For the text-containing cell, return its midpoint in [x, y] coordinate format. 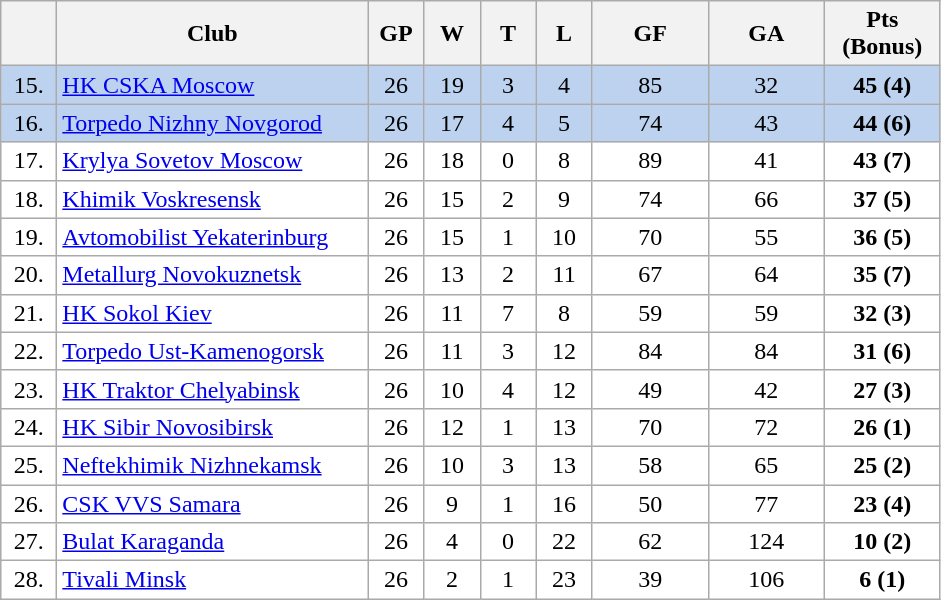
Khimik Voskresensk [212, 199]
Krylya Sovetov Moscow [212, 161]
31 (6) [882, 351]
65 [766, 465]
18. [29, 199]
17 [452, 123]
43 (7) [882, 161]
Torpedo Nizhny Novgorod [212, 123]
27. [29, 542]
GA [766, 34]
37 (5) [882, 199]
77 [766, 503]
HK Traktor Chelyabinsk [212, 389]
5 [564, 123]
25. [29, 465]
25 (2) [882, 465]
6 (1) [882, 580]
HK Sokol Kiev [212, 313]
66 [766, 199]
Pts (Bonus) [882, 34]
Tivali Minsk [212, 580]
89 [650, 161]
85 [650, 85]
32 [766, 85]
Bulat Karaganda [212, 542]
44 (6) [882, 123]
22 [564, 542]
26 (1) [882, 427]
7 [508, 313]
17. [29, 161]
28. [29, 580]
W [452, 34]
72 [766, 427]
26. [29, 503]
Metallurg Novokuznetsk [212, 275]
23 (4) [882, 503]
Torpedo Ust-Kamenogorsk [212, 351]
45 (4) [882, 85]
32 (3) [882, 313]
HK Sibir Novosibirsk [212, 427]
62 [650, 542]
35 (7) [882, 275]
43 [766, 123]
41 [766, 161]
20. [29, 275]
T [508, 34]
39 [650, 580]
58 [650, 465]
18 [452, 161]
27 (3) [882, 389]
10 (2) [882, 542]
24. [29, 427]
GP [396, 34]
16 [564, 503]
19 [452, 85]
HK CSKA Moscow [212, 85]
67 [650, 275]
49 [650, 389]
55 [766, 237]
Avtomobilist Yekaterinburg [212, 237]
19. [29, 237]
23 [564, 580]
21. [29, 313]
15. [29, 85]
Club [212, 34]
CSK VVS Samara [212, 503]
42 [766, 389]
50 [650, 503]
36 (5) [882, 237]
L [564, 34]
23. [29, 389]
22. [29, 351]
124 [766, 542]
GF [650, 34]
Neftekhimik Nizhnekamsk [212, 465]
106 [766, 580]
16. [29, 123]
64 [766, 275]
